Find where the given text appears and provide that cell's center as (X, Y) coordinate. 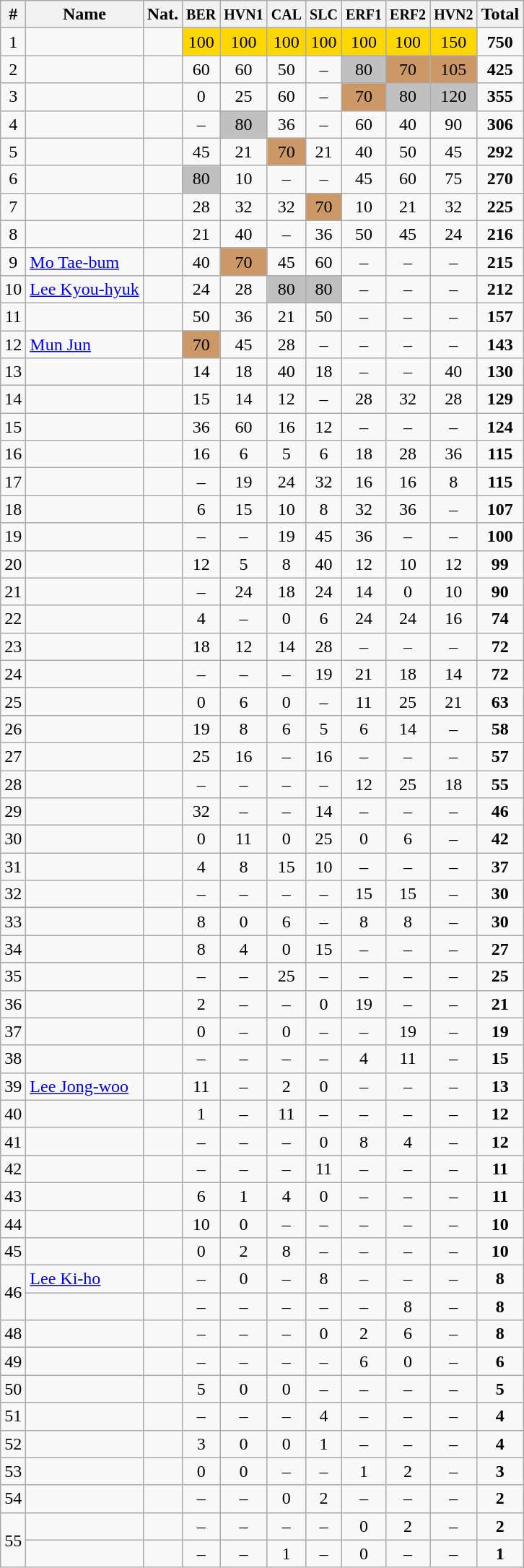
Lee Jong-woo (84, 1086)
39 (13, 1086)
Lee Ki-ho (84, 1279)
51 (13, 1416)
Mo Tae-bum (84, 261)
425 (500, 69)
355 (500, 97)
107 (500, 509)
Total (500, 14)
17 (13, 482)
143 (500, 345)
7 (13, 207)
Mun Jun (84, 345)
35 (13, 976)
Lee Kyou-hyuk (84, 289)
33 (13, 922)
23 (13, 646)
129 (500, 399)
ERF1 (364, 14)
HVN2 (454, 14)
120 (454, 97)
306 (500, 124)
157 (500, 316)
52 (13, 1444)
49 (13, 1361)
212 (500, 289)
Name (84, 14)
58 (500, 729)
53 (13, 1471)
CAL (286, 14)
270 (500, 179)
74 (500, 619)
99 (500, 564)
292 (500, 152)
22 (13, 619)
216 (500, 234)
150 (454, 42)
# (13, 14)
41 (13, 1141)
124 (500, 427)
215 (500, 261)
75 (454, 179)
BER (201, 14)
29 (13, 812)
750 (500, 42)
HVN1 (244, 14)
44 (13, 1224)
38 (13, 1059)
26 (13, 729)
57 (500, 756)
63 (500, 701)
43 (13, 1196)
31 (13, 867)
105 (454, 69)
20 (13, 564)
SLC (324, 14)
9 (13, 261)
34 (13, 949)
225 (500, 207)
ERF2 (409, 14)
Nat. (162, 14)
48 (13, 1334)
54 (13, 1499)
130 (500, 372)
